Pinpoint the cell where the given text exists, returning its [x, y] midpoint coordinate. 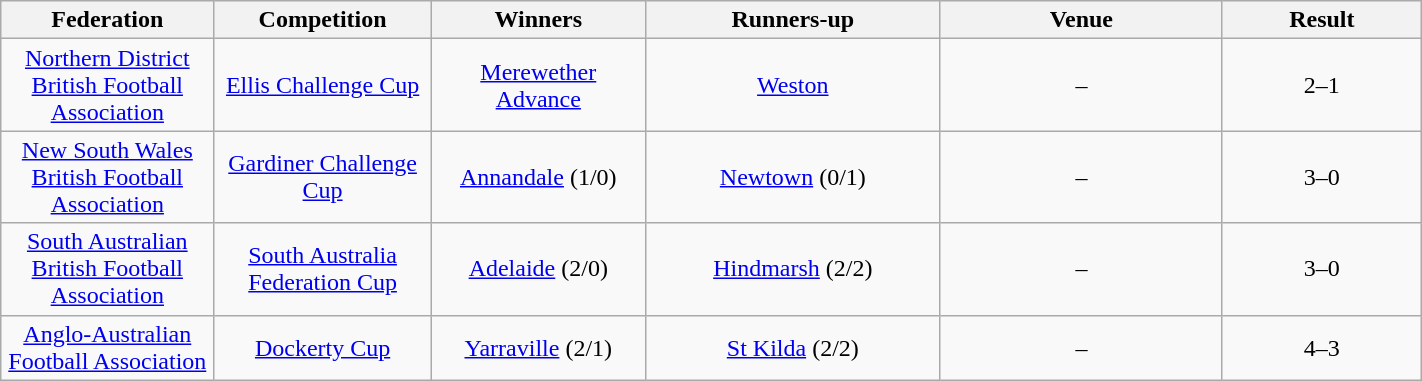
South Australia Federation Cup [323, 269]
2–1 [1322, 85]
Northern District British Football Association [108, 85]
New South Wales British Football Association [108, 177]
St Kilda (2/2) [792, 348]
Newtown (0/1) [792, 177]
Gardiner Challenge Cup [323, 177]
Runners-up [792, 20]
Ellis Challenge Cup [323, 85]
Anglo-Australian Football Association [108, 348]
Hindmarsh (2/2) [792, 269]
Adelaide (2/0) [538, 269]
4–3 [1322, 348]
Result [1322, 20]
Winners [538, 20]
Federation [108, 20]
Merewether Advance [538, 85]
Yarraville (2/1) [538, 348]
Weston [792, 85]
Venue [1081, 20]
Competition [323, 20]
Annandale (1/0) [538, 177]
Dockerty Cup [323, 348]
South Australian British Football Association [108, 269]
